Scan for the cell matching the given text and deliver its (x, y) coordinate at center. 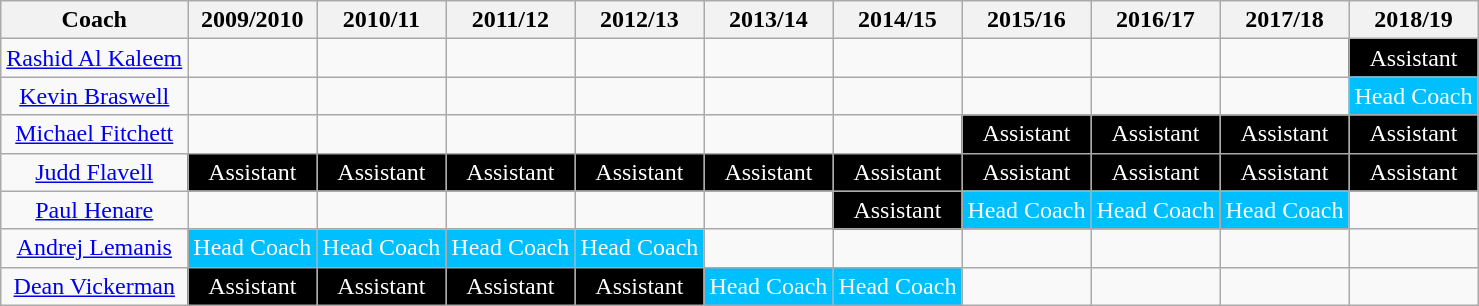
2018/19 (1414, 20)
Rashid Al Kaleem (94, 58)
Kevin Braswell (94, 96)
2014/15 (898, 20)
Coach (94, 20)
2015/16 (1026, 20)
2011/12 (510, 20)
Paul Henare (94, 210)
2017/18 (1284, 20)
Michael Fitchett (94, 134)
2009/2010 (252, 20)
Dean Vickerman (94, 286)
2010/11 (382, 20)
Judd Flavell (94, 172)
2013/14 (768, 20)
2016/17 (1156, 20)
2012/13 (640, 20)
Andrej Lemanis (94, 248)
